For the text-containing cell, return its midpoint in (x, y) coordinate format. 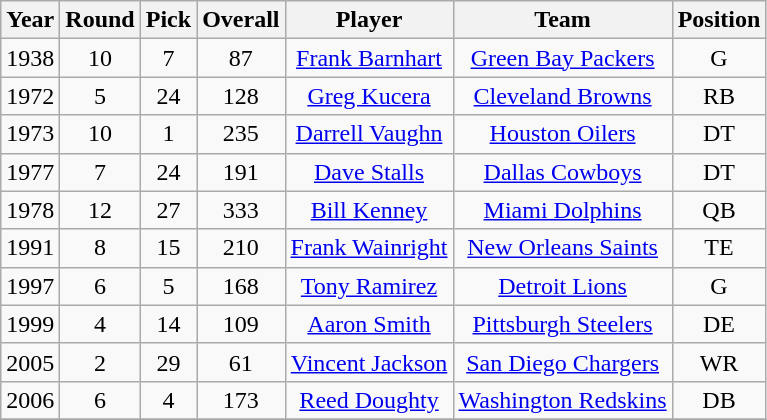
Green Bay Packers (562, 58)
27 (168, 210)
Player (369, 20)
1 (168, 134)
Vincent Jackson (369, 362)
Tony Ramirez (369, 286)
1997 (30, 286)
210 (241, 248)
128 (241, 96)
QB (719, 210)
2005 (30, 362)
Dave Stalls (369, 172)
Frank Barnhart (369, 58)
29 (168, 362)
Bill Kenney (369, 210)
1977 (30, 172)
Position (719, 20)
173 (241, 400)
Darrell Vaughn (369, 134)
New Orleans Saints (562, 248)
1999 (30, 324)
14 (168, 324)
WR (719, 362)
Pick (168, 20)
Miami Dolphins (562, 210)
12 (100, 210)
Reed Doughty (369, 400)
Pittsburgh Steelers (562, 324)
TE (719, 248)
RB (719, 96)
Round (100, 20)
San Diego Chargers (562, 362)
168 (241, 286)
Aaron Smith (369, 324)
Cleveland Browns (562, 96)
DE (719, 324)
109 (241, 324)
235 (241, 134)
8 (100, 248)
Year (30, 20)
191 (241, 172)
Dallas Cowboys (562, 172)
1973 (30, 134)
Houston Oilers (562, 134)
Team (562, 20)
2006 (30, 400)
DB (719, 400)
Washington Redskins (562, 400)
1972 (30, 96)
1978 (30, 210)
87 (241, 58)
1938 (30, 58)
2 (100, 362)
Detroit Lions (562, 286)
Frank Wainright (369, 248)
1991 (30, 248)
15 (168, 248)
Greg Kucera (369, 96)
Overall (241, 20)
61 (241, 362)
333 (241, 210)
